Extract the [x, y] coordinate from the center of the cell holding the provided text.  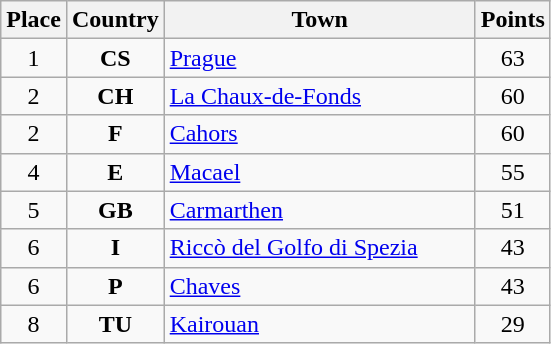
Cahors [320, 134]
63 [512, 58]
Place [34, 20]
E [115, 172]
P [115, 286]
CS [115, 58]
Points [512, 20]
29 [512, 324]
I [115, 248]
55 [512, 172]
Prague [320, 58]
8 [34, 324]
F [115, 134]
Country [115, 20]
Chaves [320, 286]
Kairouan [320, 324]
Town [320, 20]
4 [34, 172]
TU [115, 324]
Carmarthen [320, 210]
Riccò del Golfo di Spezia [320, 248]
1 [34, 58]
La Chaux-de-Fonds [320, 96]
GB [115, 210]
Macael [320, 172]
CH [115, 96]
5 [34, 210]
51 [512, 210]
